Scan for the cell matching the given text and deliver its [x, y] coordinate at center. 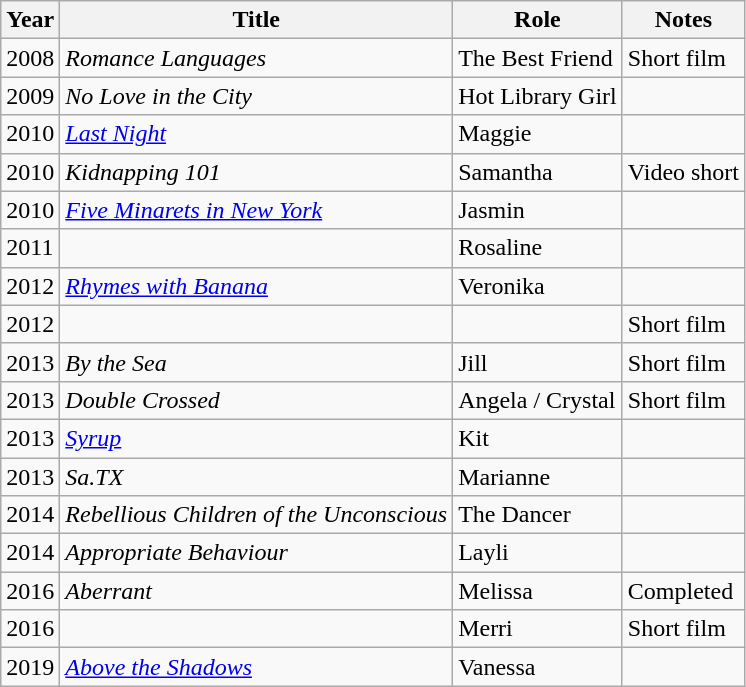
Sa.TX [256, 477]
The Best Friend [538, 58]
Jill [538, 362]
Veronika [538, 286]
Aberrant [256, 591]
Melissa [538, 591]
Video short [683, 172]
Vanessa [538, 667]
Hot Library Girl [538, 96]
Year [30, 20]
Role [538, 20]
The Dancer [538, 515]
Completed [683, 591]
2011 [30, 248]
By the Sea [256, 362]
Syrup [256, 438]
Title [256, 20]
2019 [30, 667]
Marianne [538, 477]
Double Crossed [256, 400]
Maggie [538, 134]
Samantha [538, 172]
Romance Languages [256, 58]
Notes [683, 20]
Above the Shadows [256, 667]
Last Night [256, 134]
Rhymes with Banana [256, 286]
Kidnapping 101 [256, 172]
2008 [30, 58]
Appropriate Behaviour [256, 553]
Five Minarets in New York [256, 210]
Jasmin [538, 210]
2009 [30, 96]
Merri [538, 629]
Layli [538, 553]
Angela / Crystal [538, 400]
Kit [538, 438]
No Love in the City [256, 96]
Rosaline [538, 248]
Rebellious Children of the Unconscious [256, 515]
